For the text-containing cell, return its midpoint in (x, y) coordinate format. 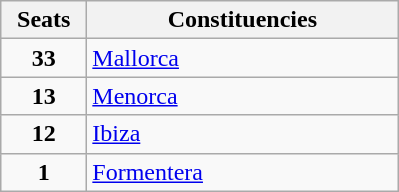
Formentera (242, 172)
Mallorca (242, 58)
Constituencies (242, 20)
Menorca (242, 96)
12 (44, 134)
Ibiza (242, 134)
Seats (44, 20)
13 (44, 96)
33 (44, 58)
1 (44, 172)
